Extract the [x, y] coordinate from the center of the cell holding the provided text.  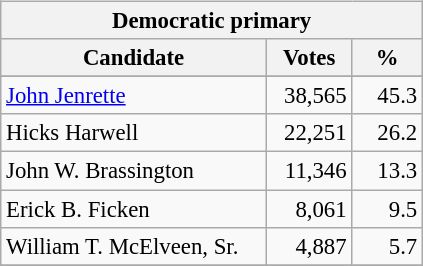
22,251 [309, 133]
9.5 [388, 209]
John W. Brassington [134, 171]
John Jenrette [134, 96]
5.7 [388, 246]
Erick B. Ficken [134, 209]
Candidate [134, 58]
Hicks Harwell [134, 133]
4,887 [309, 246]
13.3 [388, 171]
38,565 [309, 96]
8,061 [309, 209]
William T. McElveen, Sr. [134, 246]
% [388, 58]
45.3 [388, 96]
26.2 [388, 133]
11,346 [309, 171]
Democratic primary [212, 21]
Votes [309, 58]
